Output the [x, y] coordinate of the center of the cell containing the given text.  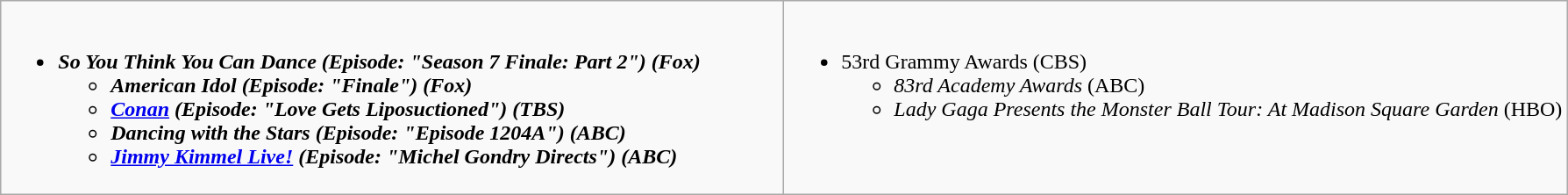
53rd Grammy Awards (CBS)83rd Academy Awards (ABC)Lady Gaga Presents the Monster Ball Tour: At Madison Square Garden (HBO) [1175, 98]
